Determine the [x, y] coordinate at the center of the cell enclosing the given text.  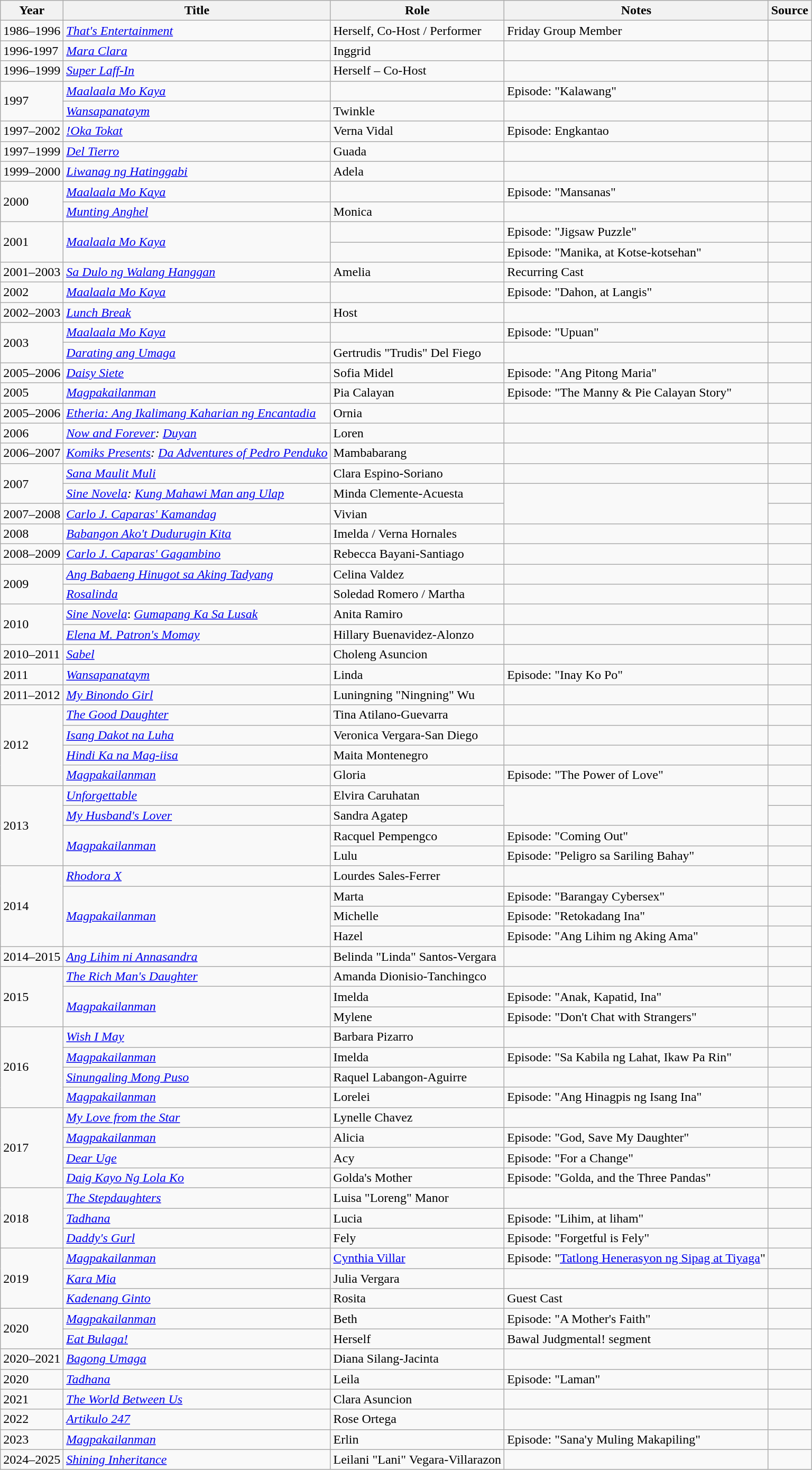
Sabel [197, 655]
Episode: "Golda, and the Three Pandas" [636, 1178]
2009 [32, 584]
Clara Espino-Soriano [418, 473]
Clara Asuncion [418, 1399]
Rose Ortega [418, 1419]
Gloria [418, 775]
Host [418, 313]
!Oka Tokat [197, 131]
Episode: Engkantao [636, 131]
Veronica Vergara-San Diego [418, 735]
Elena M. Patron's Momay [197, 635]
Guest Cast [636, 1299]
2002–2003 [32, 313]
Kara Mia [197, 1279]
Ang Lihim ni Annasandra [197, 957]
Episode: "Don't Chat with Strangers" [636, 1017]
Imelda / Verna Hornales [418, 534]
Now and Forever: Duyan [197, 433]
2006–2007 [32, 453]
2014 [32, 906]
Liwanag ng Hatinggabi [197, 171]
2014–2015 [32, 957]
Darating ang Umaga [197, 353]
Episode: "Upuan" [636, 333]
2022 [32, 1419]
Episode: "Mansanas" [636, 191]
Episode: "Jigsaw Puzzle" [636, 232]
2015 [32, 997]
2002 [32, 292]
Tina Atilano-Guevarra [418, 715]
My Husband's Lover [197, 815]
My Love from the Star [197, 1117]
Lynelle Chavez [418, 1117]
Erlin [418, 1439]
Sine Novela: Kung Mahawi Man ang Ulap [197, 493]
The Good Daughter [197, 715]
Belinda "Linda" Santos-Vergara [418, 957]
Linda [418, 675]
Soledad Romero / Martha [418, 594]
Episode: "Peligro sa Sariling Bahay" [636, 856]
Episode: "Sa Kabila ng Lahat, Ikaw Pa Rin" [636, 1057]
2001 [32, 242]
1997–1999 [32, 151]
1996–1999 [32, 71]
Episode: "Kalawang" [636, 91]
Episode: "Manika, at Kotse-kotsehan" [636, 252]
2021 [32, 1399]
Choleng Asuncion [418, 655]
2010 [32, 624]
Carlo J. Caparas' Gagambino [197, 554]
2011 [32, 675]
Luisa "Loreng" Manor [418, 1198]
Episode: "Lihim, at liham" [636, 1218]
Adela [418, 171]
Lulu [418, 856]
Amanda Dionisio-Tanchingco [418, 977]
Sandra Agatep [418, 815]
Elvira Caruhatan [418, 795]
Title [197, 11]
The Stepdaughters [197, 1198]
Source [790, 11]
Episode: "Ang Hinagpis ng Isang Ina" [636, 1097]
1999–2000 [32, 171]
Mara Clara [197, 51]
Year [32, 11]
2006 [32, 433]
2023 [32, 1439]
Inggrid [418, 51]
Golda's Mother [418, 1178]
Monica [418, 212]
Mambabarang [418, 453]
Raquel Labangon-Aguirre [418, 1077]
Notes [636, 11]
Del Tierro [197, 151]
Episode: "The Power of Love" [636, 775]
Episode: "God, Save My Daughter" [636, 1137]
Episode: "Inay Ko Po" [636, 675]
Friday Group Member [636, 31]
Marta [418, 896]
Daig Kayo Ng Lola Ko [197, 1178]
Lourdes Sales-Ferrer [418, 876]
Episode: "Barangay Cybersex" [636, 896]
2001–2003 [32, 272]
Unforgettable [197, 795]
Pia Calayan [418, 393]
Herself – Co-Host [418, 71]
Acy [418, 1157]
1997–2002 [32, 131]
2005 [32, 393]
Episode: "Sana'y Muling Makapiling" [636, 1439]
Hillary Buenavidez-Alonzo [418, 635]
Julia Vergara [418, 1279]
Herself, Co-Host / Performer [418, 31]
Gertrudis "Trudis" Del Fiego [418, 353]
Michelle [418, 916]
Artikulo 247 [197, 1419]
Hazel [418, 936]
Rebecca Bayani-Santiago [418, 554]
Ang Babaeng Hinugot sa Aking Tadyang [197, 574]
Anita Ramiro [418, 614]
Episode: "Ang Lihim ng Aking Ama" [636, 936]
Lunch Break [197, 313]
Celina Valdez [418, 574]
Etheria: Ang Ikalimang Kaharian ng Encantadia [197, 413]
2012 [32, 745]
2019 [32, 1279]
Fely [418, 1238]
Komiks Presents: Da Adventures of Pedro Penduko [197, 453]
Episode: "Coming Out" [636, 835]
2008–2009 [32, 554]
2020–2021 [32, 1359]
Role [418, 11]
Maita Montenegro [418, 755]
Daddy's Gurl [197, 1238]
The World Between Us [197, 1399]
Episode: "Forgetful is Fely" [636, 1238]
Luningning "Ningning" Wu [418, 695]
Wish I May [197, 1037]
Rhodora X [197, 876]
2000 [32, 201]
1996-1997 [32, 51]
Amelia [418, 272]
Lorelei [418, 1097]
Bagong Umaga [197, 1359]
2013 [32, 825]
2003 [32, 343]
Munting Anghel [197, 212]
Loren [418, 433]
Lucia [418, 1218]
2007 [32, 483]
Episode: "For a Change" [636, 1157]
Episode: "Ang Pitong Maria" [636, 373]
Episode: "Laman" [636, 1379]
Sinungaling Mong Puso [197, 1077]
Sine Novela: Gumapang Ka Sa Lusak [197, 614]
Beth [418, 1319]
Super Laff-In [197, 71]
Vivian [418, 513]
Shining Inheritance [197, 1459]
2011–2012 [32, 695]
Babangon Ako't Dudurugin Kita [197, 534]
Alicia [418, 1137]
Sofia Midel [418, 373]
2017 [32, 1147]
Kadenang Ginto [197, 1299]
My Binondo Girl [197, 695]
Episode: "The Manny & Pie Calayan Story" [636, 393]
Ornia [418, 413]
Episode: "Anak, Kapatid, Ina" [636, 997]
Recurring Cast [636, 272]
Verna Vidal [418, 131]
2007–2008 [32, 513]
Sana Maulit Muli [197, 473]
Herself [418, 1339]
Minda Clemente-Acuesta [418, 493]
Barbara Pizarro [418, 1037]
Diana Silang-Jacinta [418, 1359]
2016 [32, 1067]
Leilani "Lani" Vegara-Villarazon [418, 1459]
Episode: "Tatlong Henerasyon ng Sipag at Tiyaga" [636, 1258]
2024–2025 [32, 1459]
Isang Dakot na Luha [197, 735]
1986–1996 [32, 31]
Rosita [418, 1299]
Racquel Pempengco [418, 835]
Twinkle [418, 111]
Bawal Judgmental! segment [636, 1339]
Hindi Ka na Mag-iisa [197, 755]
Episode: "Dahon, at Langis" [636, 292]
Episode: "A Mother's Faith" [636, 1319]
Episode: "Retokadang Ina" [636, 916]
2018 [32, 1218]
Daisy Siete [197, 373]
2008 [32, 534]
Carlo J. Caparas' Kamandag [197, 513]
That's Entertainment [197, 31]
Guada [418, 151]
Rosalinda [197, 594]
Eat Bulaga! [197, 1339]
2010–2011 [32, 655]
Dear Uge [197, 1157]
Leila [418, 1379]
1997 [32, 101]
Sa Dulo ng Walang Hanggan [197, 272]
The Rich Man's Daughter [197, 977]
Cynthia Villar [418, 1258]
Mylene [418, 1017]
